Detect which cell encompasses the target text, then output its [x, y] center coordinate. 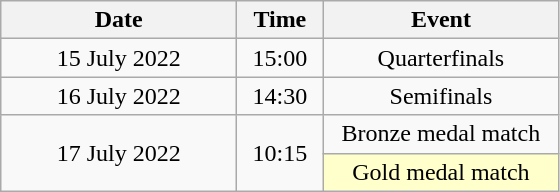
17 July 2022 [119, 153]
Semifinals [441, 96]
16 July 2022 [119, 96]
Gold medal match [441, 172]
Time [280, 20]
Event [441, 20]
15 July 2022 [119, 58]
Date [119, 20]
10:15 [280, 153]
Bronze medal match [441, 134]
Quarterfinals [441, 58]
15:00 [280, 58]
14:30 [280, 96]
